Provide the [x, y] coordinate of the cell's center where the given text is located.  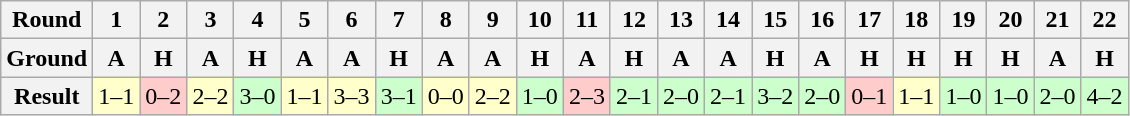
3 [210, 20]
9 [492, 20]
3–3 [352, 96]
12 [634, 20]
Result [47, 96]
14 [728, 20]
21 [1058, 20]
15 [776, 20]
2–3 [586, 96]
20 [1010, 20]
4 [258, 20]
2 [164, 20]
18 [916, 20]
3–1 [398, 96]
8 [446, 20]
13 [680, 20]
Ground [47, 58]
7 [398, 20]
22 [1104, 20]
19 [964, 20]
0–2 [164, 96]
10 [540, 20]
6 [352, 20]
Round [47, 20]
1 [116, 20]
5 [304, 20]
3–0 [258, 96]
11 [586, 20]
0–0 [446, 96]
0–1 [870, 96]
4–2 [1104, 96]
3–2 [776, 96]
16 [822, 20]
17 [870, 20]
